Search for the cell housing the specified text and yield its [x, y] center coordinate. 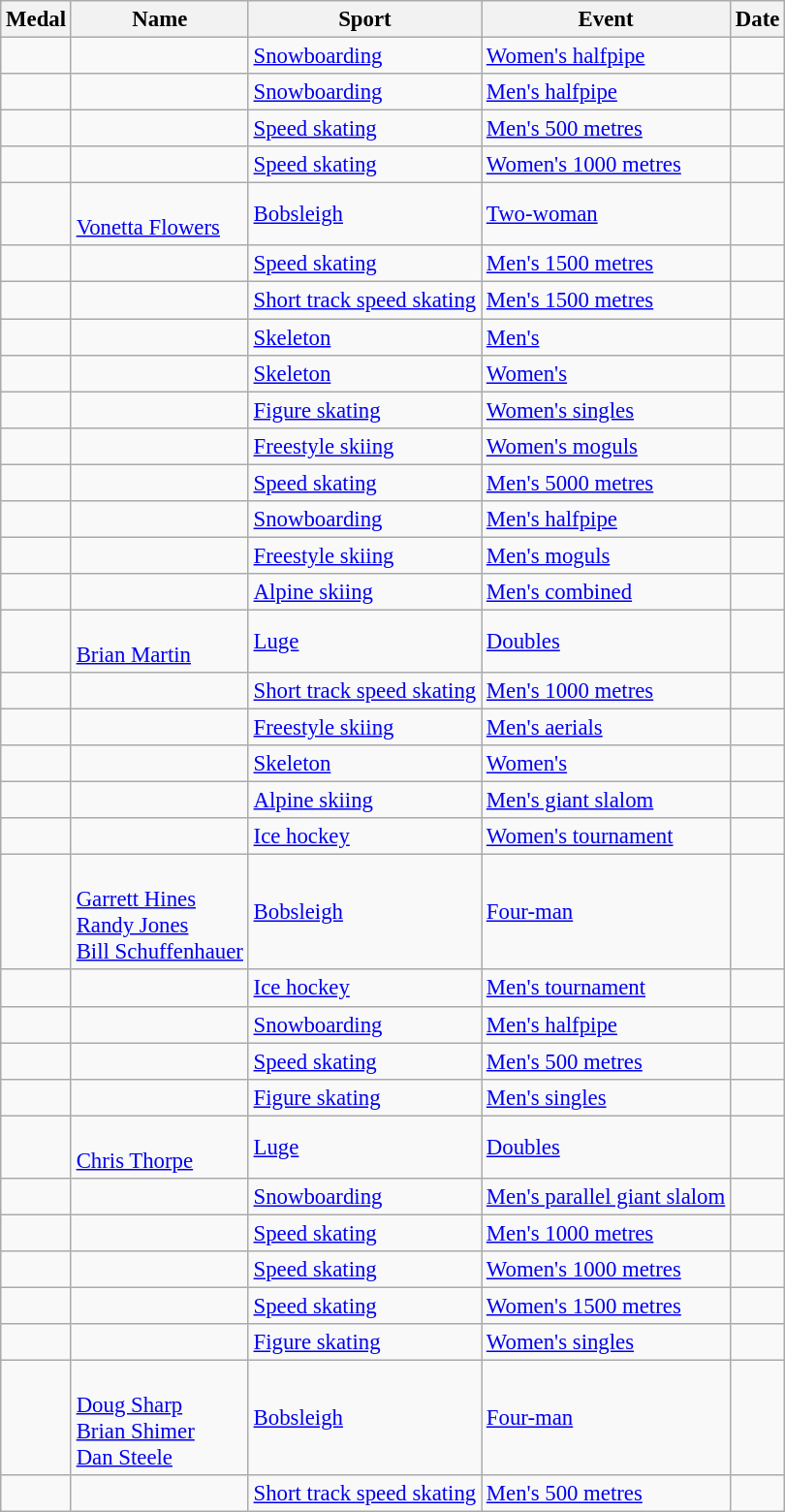
Men's combined [607, 592]
Name [159, 19]
Women's 1500 metres [607, 1306]
Event [607, 19]
Men's singles [607, 1097]
Men's tournament [607, 989]
Men's [607, 337]
Sport [364, 19]
Brian Martin [159, 642]
Men's 5000 metres [607, 483]
Vonetta Flowers [159, 215]
Garrett HinesRandy JonesBill Schuffenhauer [159, 913]
Men's giant slalom [607, 801]
Medal [37, 19]
Women's halfpipe [607, 56]
Two-woman [607, 215]
Women's moguls [607, 446]
Men's parallel giant slalom [607, 1197]
Date [758, 19]
Chris Thorpe [159, 1148]
Doug SharpBrian ShimerDan Steele [159, 1419]
Men's aerials [607, 728]
Women's tournament [607, 836]
Men's moguls [607, 555]
